Pinpoint the cell where the given text exists, returning its (X, Y) midpoint coordinate. 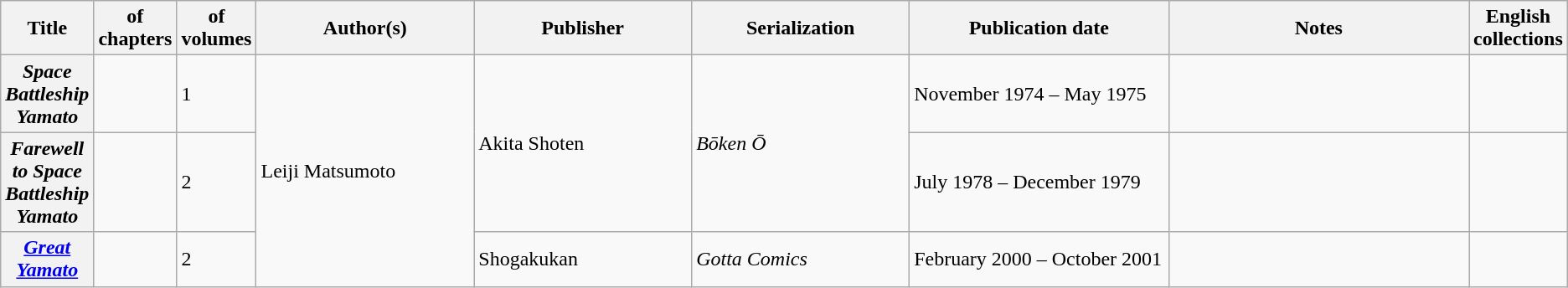
Title (47, 28)
July 1978 – December 1979 (1039, 183)
November 1974 – May 1975 (1039, 94)
Serialization (801, 28)
1 (216, 94)
Notes (1318, 28)
February 2000 – October 2001 (1039, 260)
Space Battleship Yamato (47, 94)
Farewell to Space Battleship Yamato (47, 183)
Shogakukan (583, 260)
Author(s) (365, 28)
Leiji Matsumoto (365, 171)
Great Yamato (47, 260)
of chapters (136, 28)
Gotta Comics (801, 260)
English collections (1519, 28)
of volumes (216, 28)
Publication date (1039, 28)
Akita Shoten (583, 144)
Publisher (583, 28)
Bōken Ō (801, 144)
